Locate the cell with the specified text and output its [X, Y] center coordinate. 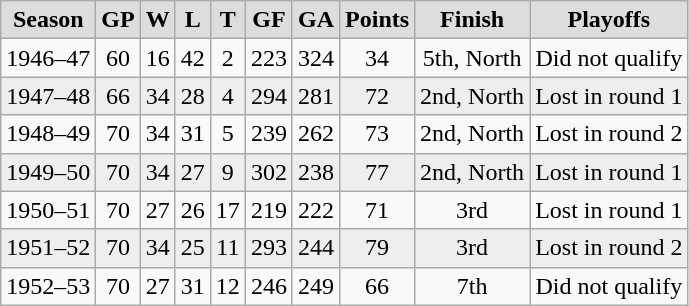
12 [228, 286]
1952–53 [48, 286]
Points [378, 20]
9 [228, 172]
71 [378, 210]
249 [316, 286]
1947–48 [48, 96]
28 [192, 96]
79 [378, 248]
25 [192, 248]
223 [268, 58]
7th [472, 286]
219 [268, 210]
1946–47 [48, 58]
Season [48, 20]
2 [228, 58]
238 [316, 172]
262 [316, 134]
GF [268, 20]
11 [228, 248]
4 [228, 96]
77 [378, 172]
246 [268, 286]
72 [378, 96]
GA [316, 20]
244 [316, 248]
1948–49 [48, 134]
281 [316, 96]
16 [158, 58]
1950–51 [48, 210]
302 [268, 172]
5 [228, 134]
60 [118, 58]
5th, North [472, 58]
Finish [472, 20]
73 [378, 134]
324 [316, 58]
W [158, 20]
42 [192, 58]
1951–52 [48, 248]
239 [268, 134]
222 [316, 210]
293 [268, 248]
T [228, 20]
17 [228, 210]
Playoffs [609, 20]
GP [118, 20]
1949–50 [48, 172]
294 [268, 96]
26 [192, 210]
L [192, 20]
